Return the [x, y] coordinate for the center point of the cell that contains the specified text.  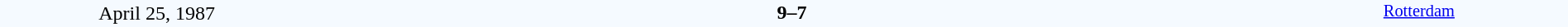
April 25, 1987 [157, 13]
Rotterdam [1419, 13]
9–7 [791, 12]
